Locate the cell with the specified text and output its (X, Y) center coordinate. 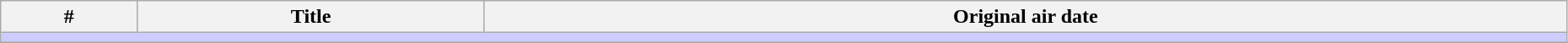
# (69, 17)
Title (311, 17)
Original air date (1026, 17)
